Return (X, Y) of the center of cell containing provided text 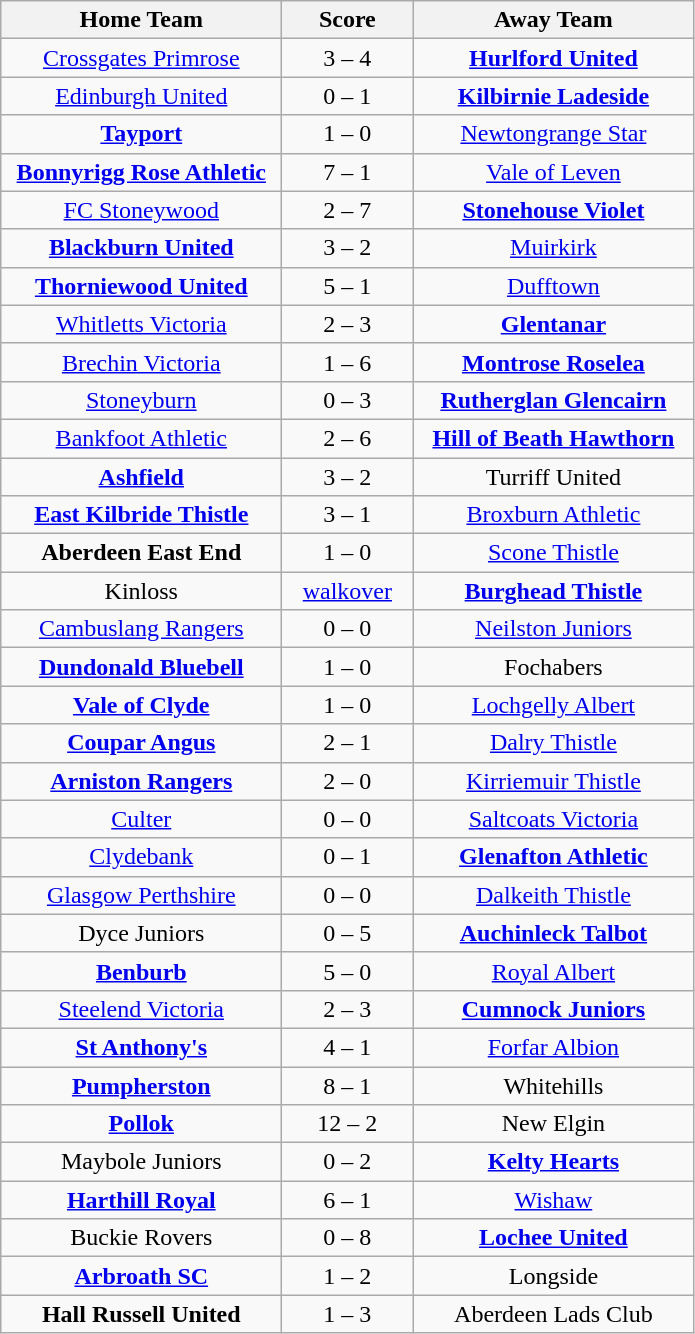
8 – 1 (348, 1085)
Aberdeen Lads Club (554, 1314)
Aberdeen East End (142, 553)
Wishaw (554, 1200)
FC Stoneywood (142, 210)
Stoneyburn (142, 400)
Whitehills (554, 1085)
Burghead Thistle (554, 591)
3 – 4 (348, 58)
Bankfoot Athletic (142, 438)
Tayport (142, 134)
12 – 2 (348, 1124)
Lochgelly Albert (554, 705)
Dyce Juniors (142, 933)
2 – 6 (348, 438)
Maybole Juniors (142, 1162)
0 – 8 (348, 1238)
Forfar Albion (554, 1047)
Hall Russell United (142, 1314)
Ashfield (142, 477)
Lochee United (554, 1238)
St Anthony's (142, 1047)
Coupar Angus (142, 743)
Kirriemuir Thistle (554, 781)
Brechin Victoria (142, 362)
1 – 2 (348, 1276)
Arbroath SC (142, 1276)
Score (348, 20)
Cumnock Juniors (554, 1009)
Kinloss (142, 591)
East Kilbride Thistle (142, 515)
Harthill Royal (142, 1200)
Glentanar (554, 324)
Rutherglan Glencairn (554, 400)
Culter (142, 819)
Bonnyrigg Rose Athletic (142, 172)
Dundonald Bluebell (142, 667)
Saltcoats Victoria (554, 819)
Pollok (142, 1124)
Clydebank (142, 857)
Kilbirnie Ladeside (554, 96)
Dalry Thistle (554, 743)
Kelty Hearts (554, 1162)
Royal Albert (554, 971)
Vale of Clyde (142, 705)
Neilston Juniors (554, 629)
Fochabers (554, 667)
Vale of Leven (554, 172)
7 – 1 (348, 172)
Cambuslang Rangers (142, 629)
Longside (554, 1276)
Stonehouse Violet (554, 210)
Blackburn United (142, 248)
walkover (348, 591)
0 – 2 (348, 1162)
Hurlford United (554, 58)
Away Team (554, 20)
Benburb (142, 971)
Auchinleck Talbot (554, 933)
5 – 1 (348, 286)
Steelend Victoria (142, 1009)
Thorniewood United (142, 286)
Arniston Rangers (142, 781)
Buckie Rovers (142, 1238)
Glasgow Perthshire (142, 895)
Crossgates Primrose (142, 58)
Montrose Roselea (554, 362)
Hill of Beath Hawthorn (554, 438)
New Elgin (554, 1124)
1 – 3 (348, 1314)
0 – 5 (348, 933)
3 – 1 (348, 515)
Edinburgh United (142, 96)
Glenafton Athletic (554, 857)
0 – 3 (348, 400)
Dufftown (554, 286)
4 – 1 (348, 1047)
Muirkirk (554, 248)
Turriff United (554, 477)
5 – 0 (348, 971)
Newtongrange Star (554, 134)
1 – 6 (348, 362)
Broxburn Athletic (554, 515)
Pumpherston (142, 1085)
Dalkeith Thistle (554, 895)
2 – 0 (348, 781)
Whitletts Victoria (142, 324)
Home Team (142, 20)
2 – 7 (348, 210)
2 – 1 (348, 743)
Scone Thistle (554, 553)
6 – 1 (348, 1200)
